Return the (x, y) coordinate for the center point of the cell that contains the specified text.  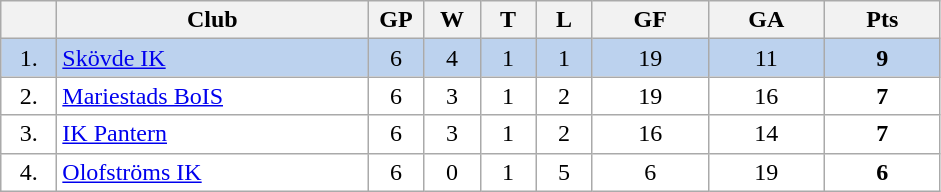
11 (766, 58)
9 (882, 58)
Pts (882, 20)
L (564, 20)
5 (564, 172)
2. (29, 96)
IK Pantern (212, 134)
14 (766, 134)
Club (212, 20)
3. (29, 134)
4. (29, 172)
0 (452, 172)
Skövde IK (212, 58)
Mariestads BoIS (212, 96)
1. (29, 58)
Olofströms IK (212, 172)
4 (452, 58)
GA (766, 20)
T (508, 20)
GP (396, 20)
W (452, 20)
GF (650, 20)
